From the cell containing the given text, extract its center point as [X, Y] coordinate. 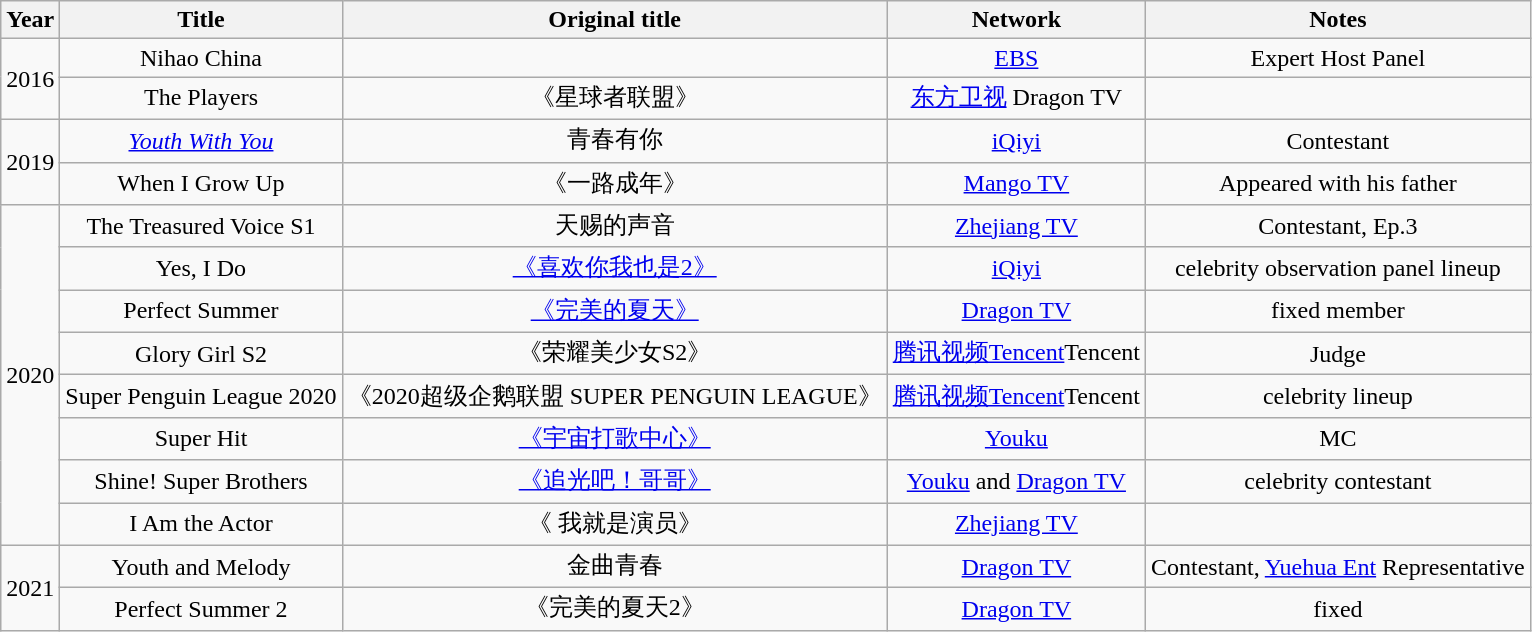
Youku and Dragon TV [1016, 482]
The Treasured Voice S1 [201, 226]
Original title [614, 20]
《2020超级企鹅联盟 SUPER PENGUIN LEAGUE》 [614, 396]
Contestant, Ep.3 [1338, 226]
《荣耀美少女S2》 [614, 354]
Super Hit [201, 438]
Perfect Summer [201, 312]
金曲青春 [614, 566]
《追光吧！哥哥》 [614, 482]
Perfect Summer 2 [201, 610]
Year [30, 20]
《完美的夏天2》 [614, 610]
fixed member [1338, 312]
fixed [1338, 610]
青春有你 [614, 140]
《 我就是演员》 [614, 524]
《完美的夏天》 [614, 312]
Super Penguin League 2020 [201, 396]
Yes, I Do [201, 268]
EBS [1016, 58]
Youth With You [201, 140]
Glory Girl S2 [201, 354]
The Players [201, 98]
2016 [30, 80]
celebrity contestant [1338, 482]
Youku [1016, 438]
《喜欢你我也是2》 [614, 268]
《一路成年》 [614, 184]
Judge [1338, 354]
天赐的声音 [614, 226]
Mango TV [1016, 184]
Network [1016, 20]
2020 [30, 375]
Contestant [1338, 140]
Appeared with his father [1338, 184]
Contestant, Yuehua Ent Representative [1338, 566]
celebrity observation panel lineup [1338, 268]
2021 [30, 588]
东方卫视 Dragon TV [1016, 98]
Expert Host Panel [1338, 58]
celebrity lineup [1338, 396]
MC [1338, 438]
Shine! Super Brothers [201, 482]
2019 [30, 162]
When I Grow Up [201, 184]
I Am the Actor [201, 524]
《星球者联盟》 [614, 98]
Nihao China [201, 58]
Youth and Melody [201, 566]
Title [201, 20]
《宇宙打歌中心》 [614, 438]
Notes [1338, 20]
